Provide the [x, y] coordinate of the cell's center where the given text is located.  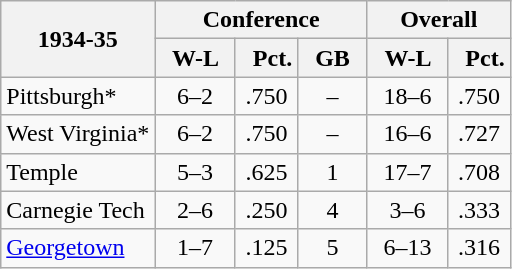
Conference [262, 20]
6–13 [407, 248]
.708 [479, 172]
1934-35 [78, 39]
3–6 [407, 210]
1–7 [195, 248]
5 [333, 248]
Overall [438, 20]
.625 [266, 172]
Temple [78, 172]
18–6 [407, 96]
.316 [479, 248]
.250 [266, 210]
2–6 [195, 210]
Georgetown [78, 248]
West Virginia* [78, 134]
Carnegie Tech [78, 210]
.333 [479, 210]
.125 [266, 248]
Pittsburgh* [78, 96]
4 [333, 210]
5–3 [195, 172]
.727 [479, 134]
16–6 [407, 134]
1 [333, 172]
GB [333, 58]
17–7 [407, 172]
